Locate the cell with the specified text and output its (X, Y) center coordinate. 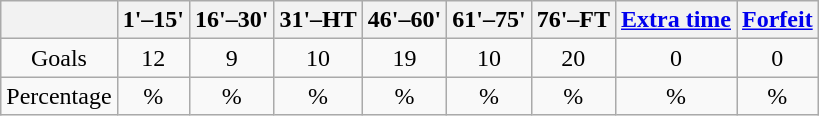
31'–HT (318, 20)
12 (153, 58)
19 (404, 58)
1'–15' (153, 20)
9 (231, 58)
Goals (59, 58)
20 (573, 58)
61'–75' (489, 20)
Forfeit (778, 20)
76'–FT (573, 20)
46'–60' (404, 20)
Extra time (676, 20)
Percentage (59, 96)
16'–30' (231, 20)
